Find where the given text appears and provide that cell's center as [X, Y] coordinate. 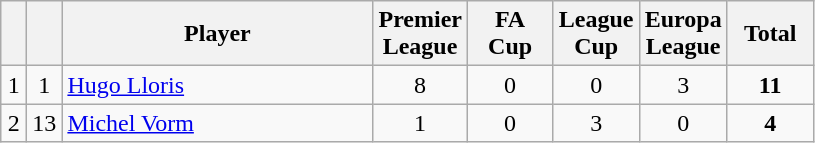
Premier League [420, 34]
Europa League [683, 34]
8 [420, 85]
4 [770, 123]
Total [770, 34]
2 [14, 123]
Player [218, 34]
FA Cup [510, 34]
League Cup [596, 34]
Hugo Lloris [218, 85]
13 [44, 123]
11 [770, 85]
Michel Vorm [218, 123]
